Extract the [X, Y] coordinate from the center of the cell holding the provided text.  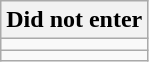
Did not enter [74, 20]
